Pinpoint the cell where the given text exists, returning its (x, y) midpoint coordinate. 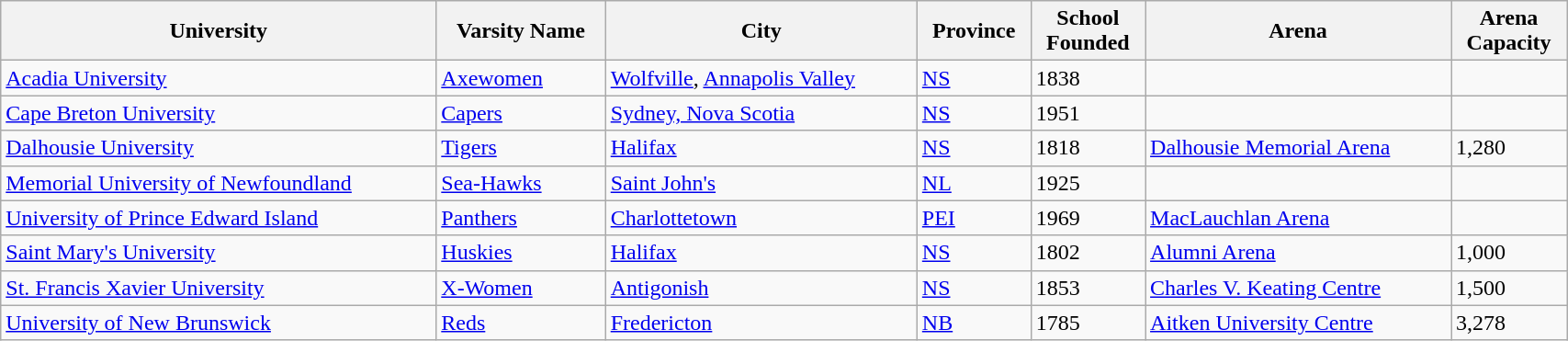
City (761, 31)
1802 (1088, 253)
Charlottetown (761, 218)
Saint Mary's University (219, 253)
1853 (1088, 288)
SchoolFounded (1088, 31)
Sydney, Nova Scotia (761, 113)
University (219, 31)
Saint John's (761, 183)
Varsity Name (521, 31)
MacLauchlan Arena (1299, 218)
Fredericton (761, 323)
Antigonish (761, 288)
Capers (521, 113)
Memorial University of Newfoundland (219, 183)
1,000 (1509, 253)
Dalhousie Memorial Arena (1299, 148)
1,500 (1509, 288)
3,278 (1509, 323)
Alumni Arena (1299, 253)
NB (974, 323)
Province (974, 31)
1818 (1088, 148)
Acadia University (219, 78)
Dalhousie University (219, 148)
University of Prince Edward Island (219, 218)
Sea-Hawks (521, 183)
1,280 (1509, 148)
Wolfville, Annapolis Valley (761, 78)
NL (974, 183)
Panthers (521, 218)
1969 (1088, 218)
Arena (1299, 31)
St. Francis Xavier University (219, 288)
Aitken University Centre (1299, 323)
1785 (1088, 323)
1925 (1088, 183)
Axewomen (521, 78)
Cape Breton University (219, 113)
1838 (1088, 78)
Huskies (521, 253)
PEI (974, 218)
Charles V. Keating Centre (1299, 288)
Reds (521, 323)
X-Women (521, 288)
University of New Brunswick (219, 323)
ArenaCapacity (1509, 31)
1951 (1088, 113)
Tigers (521, 148)
